Find where the given text appears and provide that cell's center as [X, Y] coordinate. 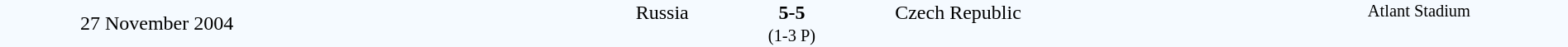
5-5 [791, 12]
(1-3 P) [791, 36]
Atlant Stadium [1419, 23]
Russia [501, 12]
Czech Republic [1082, 12]
27 November 2004 [157, 23]
